Find where the given text appears and provide that cell's center as (X, Y) coordinate. 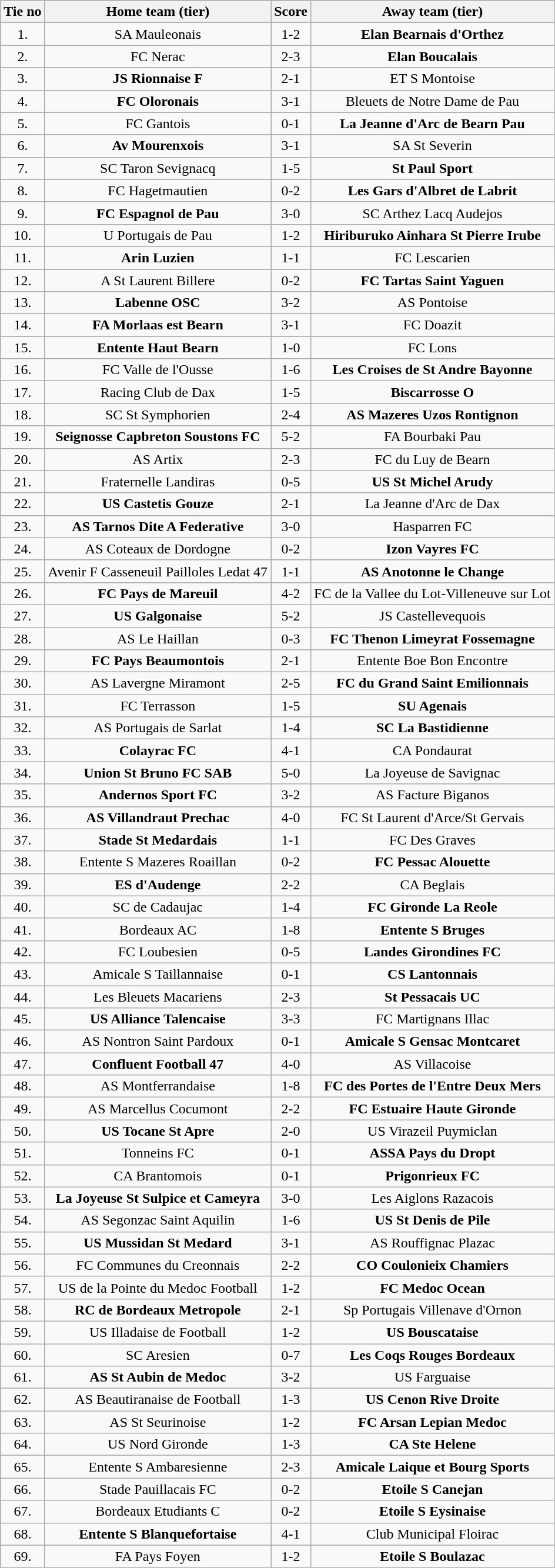
65. (22, 1467)
CO Coulonieix Chamiers (433, 1265)
JS Rionnaise F (158, 79)
Stade Pauillacais FC (158, 1489)
FC Medoc Ocean (433, 1287)
Les Bleuets Macariens (158, 997)
Bordeaux Etudiants C (158, 1512)
FC Nerac (158, 56)
AS Montferrandaise (158, 1086)
2-0 (291, 1131)
7. (22, 168)
45. (22, 1019)
52. (22, 1176)
FC Des Graves (433, 840)
Arin Luzien (158, 258)
33. (22, 750)
Stade St Medardais (158, 840)
50. (22, 1131)
Landes Girondines FC (433, 952)
0-3 (291, 638)
St Paul Sport (433, 168)
12. (22, 281)
39. (22, 885)
21. (22, 482)
51. (22, 1153)
FC St Laurent d'Arce/St Gervais (433, 818)
FC du Luy de Bearn (433, 459)
64. (22, 1444)
Amicale S Gensac Montcaret (433, 1042)
42. (22, 952)
Tonneins FC (158, 1153)
Tie no (22, 12)
Confluent Football 47 (158, 1064)
37. (22, 840)
Union St Bruno FC SAB (158, 773)
FC Terrasson (158, 706)
AS St Seurinoise (158, 1422)
2-4 (291, 415)
Entente S Ambaresienne (158, 1467)
Andernos Sport FC (158, 795)
Bleuets de Notre Dame de Pau (433, 101)
22. (22, 504)
2-5 (291, 683)
Hiriburuko Ainhara St Pierre Irube (433, 235)
29. (22, 661)
Bordeaux AC (158, 929)
FC Estuaire Haute Gironde (433, 1109)
La Joyeuse St Sulpice et Cameyra (158, 1198)
16. (22, 370)
1. (22, 34)
60. (22, 1355)
66. (22, 1489)
AS Segonzac Saint Aquilin (158, 1220)
AS Portugais de Sarlat (158, 728)
FA Bourbaki Pau (433, 437)
47. (22, 1064)
26. (22, 593)
30. (22, 683)
FC Espagnol de Pau (158, 213)
US St Denis de Pile (433, 1220)
Elan Boucalais (433, 56)
FC Tartas Saint Yaguen (433, 281)
A St Laurent Billere (158, 281)
18. (22, 415)
US Bouscataise (433, 1332)
FC des Portes de l'Entre Deux Mers (433, 1086)
FC du Grand Saint Emilionnais (433, 683)
AS Mazeres Uzos Rontignon (433, 415)
Sp Portugais Villenave d'Ornon (433, 1310)
FC Hagetmautien (158, 191)
10. (22, 235)
US Nord Gironde (158, 1444)
67. (22, 1512)
44. (22, 997)
8. (22, 191)
Etoile S Boulazac (433, 1556)
U Portugais de Pau (158, 235)
23. (22, 526)
ET S Montoise (433, 79)
54. (22, 1220)
49. (22, 1109)
15. (22, 348)
32. (22, 728)
Etoile S Eysinaise (433, 1512)
CA Beglais (433, 885)
US Cenon Rive Droite (433, 1400)
Entente Haut Bearn (158, 348)
SC Arthez Lacq Audejos (433, 213)
FC Pessac Alouette (433, 862)
Biscarrosse O (433, 392)
6. (22, 146)
AS Rouffignac Plazac (433, 1243)
FC Doazit (433, 325)
CA Pondaurat (433, 750)
FC Oloronais (158, 101)
FC Valle de l'Ousse (158, 370)
13. (22, 303)
Seignosse Capbreton Soustons FC (158, 437)
ASSA Pays du Dropt (433, 1153)
59. (22, 1332)
Les Gars d'Albret de Labrit (433, 191)
FC Arsan Lepian Medoc (433, 1422)
14. (22, 325)
4. (22, 101)
SC Aresien (158, 1355)
US St Michel Arudy (433, 482)
27. (22, 616)
20. (22, 459)
43. (22, 974)
SU Agenais (433, 706)
17. (22, 392)
Prigonrieux FC (433, 1176)
Avenir F Casseneuil Pailloles Ledat 47 (158, 571)
Av Mourenxois (158, 146)
SA St Severin (433, 146)
9. (22, 213)
CA Brantomois (158, 1176)
US Mussidan St Medard (158, 1243)
Labenne OSC (158, 303)
Entente S Mazeres Roaillan (158, 862)
63. (22, 1422)
Club Municipal Floirac (433, 1534)
57. (22, 1287)
2. (22, 56)
US Castetis Gouze (158, 504)
AS Tarnos Dite A Federative (158, 526)
FA Pays Foyen (158, 1556)
La Joyeuse de Savignac (433, 773)
Etoile S Canejan (433, 1489)
19. (22, 437)
AS Villandraut Prechac (158, 818)
La Jeanne d'Arc de Dax (433, 504)
Izon Vayres FC (433, 549)
SC St Symphorien (158, 415)
Hasparren FC (433, 526)
FC Pays de Mareuil (158, 593)
FC Gironde La Reole (433, 907)
58. (22, 1310)
FC Lons (433, 348)
Racing Club de Dax (158, 392)
US Alliance Talencaise (158, 1019)
Amicale S Taillannaise (158, 974)
Home team (tier) (158, 12)
24. (22, 549)
Away team (tier) (433, 12)
FC de la Vallee du Lot-Villeneuve sur Lot (433, 593)
40. (22, 907)
Entente S Blanquefortaise (158, 1534)
AS Anotonne le Change (433, 571)
1-0 (291, 348)
11. (22, 258)
3. (22, 79)
ES d'Audenge (158, 885)
46. (22, 1042)
31. (22, 706)
48. (22, 1086)
34. (22, 773)
FC Loubesien (158, 952)
US Illadaise de Football (158, 1332)
Entente S Bruges (433, 929)
Les Coqs Rouges Bordeaux (433, 1355)
AS Artix (158, 459)
FC Thenon Limeyrat Fossemagne (433, 638)
Score (291, 12)
FC Lescarien (433, 258)
68. (22, 1534)
AS Coteaux de Dordogne (158, 549)
Les Croises de St Andre Bayonne (433, 370)
US Tocane St Apre (158, 1131)
FA Morlaas est Bearn (158, 325)
AS Nontron Saint Pardoux (158, 1042)
5-0 (291, 773)
Colayrac FC (158, 750)
CS Lantonnais (433, 974)
28. (22, 638)
SC La Bastidienne (433, 728)
56. (22, 1265)
53. (22, 1198)
AS Facture Biganos (433, 795)
61. (22, 1377)
AS Beautiranaise de Football (158, 1400)
4-2 (291, 593)
3-3 (291, 1019)
Elan Bearnais d'Orthez (433, 34)
AS Le Haillan (158, 638)
55. (22, 1243)
AS Villacoise (433, 1064)
36. (22, 818)
SA Mauleonais (158, 34)
Fraternelle Landiras (158, 482)
FC Communes du Creonnais (158, 1265)
FC Pays Beaumontois (158, 661)
US Galgonaise (158, 616)
AS Pontoise (433, 303)
SC de Cadaujac (158, 907)
Entente Boe Bon Encontre (433, 661)
SC Taron Sevignacq (158, 168)
0-7 (291, 1355)
62. (22, 1400)
AS Lavergne Miramont (158, 683)
41. (22, 929)
FC Gantois (158, 124)
Amicale Laique et Bourg Sports (433, 1467)
5. (22, 124)
AS St Aubin de Medoc (158, 1377)
La Jeanne d'Arc de Bearn Pau (433, 124)
25. (22, 571)
US Virazeil Puymiclan (433, 1131)
Les Aiglons Razacois (433, 1198)
35. (22, 795)
CA Ste Helene (433, 1444)
St Pessacais UC (433, 997)
US Farguaise (433, 1377)
RC de Bordeaux Metropole (158, 1310)
US de la Pointe du Medoc Football (158, 1287)
JS Castellevequois (433, 616)
FC Martignans Illac (433, 1019)
AS Marcellus Cocumont (158, 1109)
38. (22, 862)
69. (22, 1556)
